Search for the cell housing the specified text and yield its [X, Y] center coordinate. 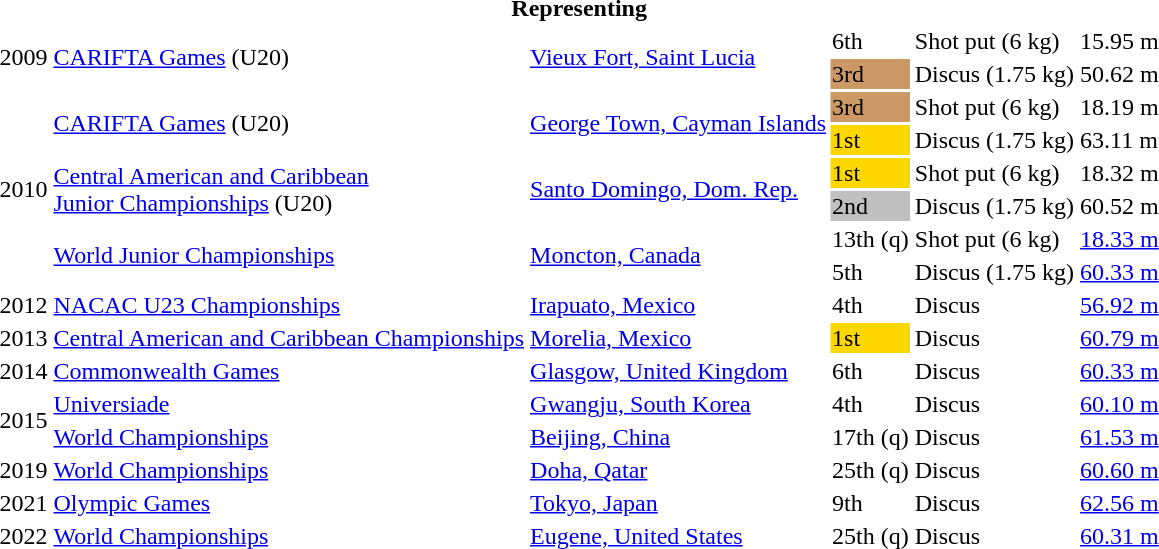
Santo Domingo, Dom. Rep. [678, 190]
Universiade [289, 404]
Moncton, Canada [678, 256]
Tokyo, Japan [678, 503]
Olympic Games [289, 503]
Irapuato, Mexico [678, 305]
5th [871, 272]
9th [871, 503]
NACAC U23 Championships [289, 305]
25th (q) [871, 470]
Commonwealth Games [289, 371]
Glasgow, United Kingdom [678, 371]
Central American and Caribbean Championships [289, 338]
Morelia, Mexico [678, 338]
Gwangju, South Korea [678, 404]
Vieux Fort, Saint Lucia [678, 58]
Beijing, China [678, 437]
17th (q) [871, 437]
13th (q) [871, 239]
George Town, Cayman Islands [678, 124]
World Junior Championships [289, 256]
Doha, Qatar [678, 470]
Central American and CaribbeanJunior Championships (U20) [289, 190]
2nd [871, 206]
